Find where the given text appears and provide that cell's center as [x, y] coordinate. 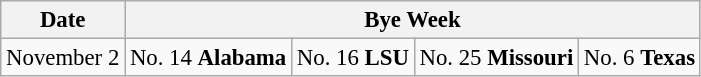
Bye Week [413, 20]
No. 6 Texas [640, 58]
No. 16 LSU [354, 58]
No. 25 Missouri [496, 58]
No. 14 Alabama [208, 58]
November 2 [63, 58]
Date [63, 20]
